From the cell containing the given text, extract its center point as [x, y] coordinate. 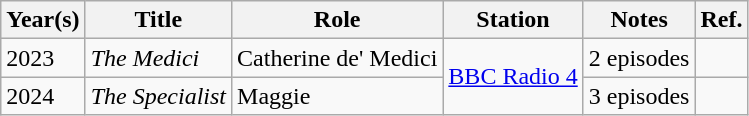
Notes [639, 20]
The Medici [158, 58]
Title [158, 20]
Year(s) [43, 20]
The Specialist [158, 96]
2024 [43, 96]
BBC Radio 4 [513, 77]
Catherine de' Medici [338, 58]
2 episodes [639, 58]
Role [338, 20]
Ref. [722, 20]
Station [513, 20]
2023 [43, 58]
3 episodes [639, 96]
Maggie [338, 96]
